Output the (x, y) coordinate of the center of the cell containing the given text.  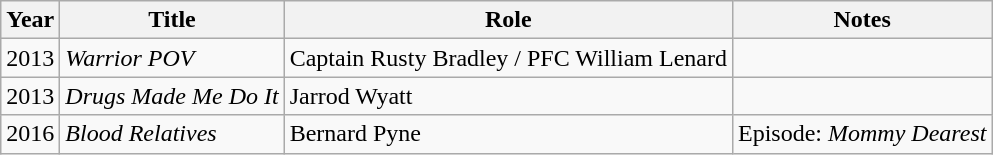
Title (172, 20)
Year (30, 20)
Drugs Made Me Do It (172, 96)
Episode: Mommy Dearest (862, 134)
Bernard Pyne (508, 134)
Captain Rusty Bradley / PFC William Lenard (508, 58)
Notes (862, 20)
Jarrod Wyatt (508, 96)
Warrior POV (172, 58)
2016 (30, 134)
Role (508, 20)
Blood Relatives (172, 134)
